For the text-containing cell, return its midpoint in [x, y] coordinate format. 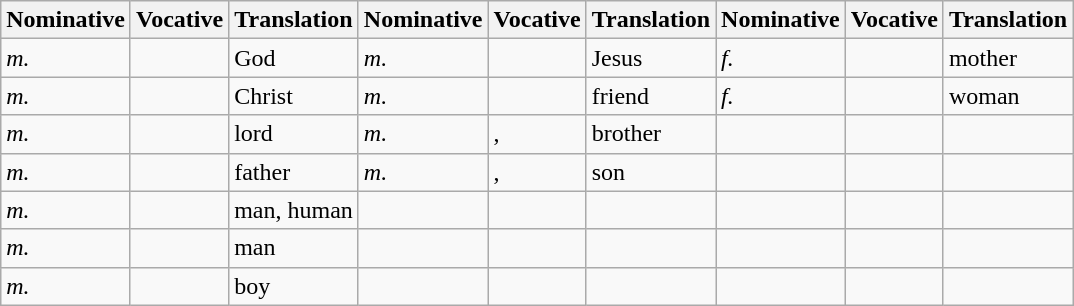
woman [1008, 96]
man [294, 248]
mother [1008, 58]
man, human [294, 210]
friend [650, 96]
Jesus [650, 58]
father [294, 172]
Christ [294, 96]
God [294, 58]
son [650, 172]
brother [650, 134]
lord [294, 134]
boy [294, 286]
